Return [X, Y] of the center of cell containing provided text 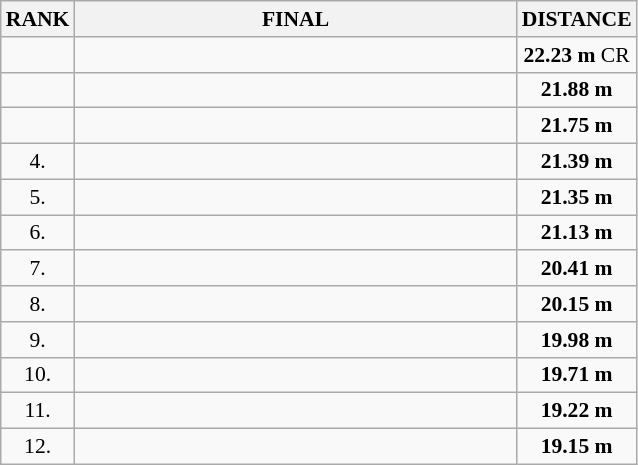
DISTANCE [577, 19]
12. [38, 447]
5. [38, 197]
19.71 m [577, 375]
19.98 m [577, 340]
19.15 m [577, 447]
10. [38, 375]
21.35 m [577, 197]
4. [38, 162]
7. [38, 269]
20.15 m [577, 304]
21.88 m [577, 90]
19.22 m [577, 411]
20.41 m [577, 269]
6. [38, 233]
21.13 m [577, 233]
21.75 m [577, 126]
FINAL [295, 19]
9. [38, 340]
RANK [38, 19]
11. [38, 411]
21.39 m [577, 162]
8. [38, 304]
22.23 m CR [577, 55]
